Identify which cell holds the provided text, then report its [X, Y] central coordinate. 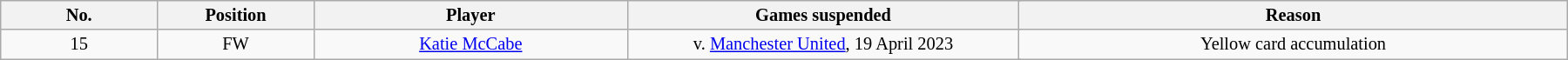
Yellow card accumulation [1293, 44]
No. [79, 15]
Player [470, 15]
Reason [1293, 15]
15 [79, 44]
Games suspended [823, 15]
v. Manchester United, 19 April 2023 [823, 44]
Katie McCabe [470, 44]
FW [236, 44]
Position [236, 15]
